Determine the (X, Y) coordinate at the center of the cell enclosing the given text.  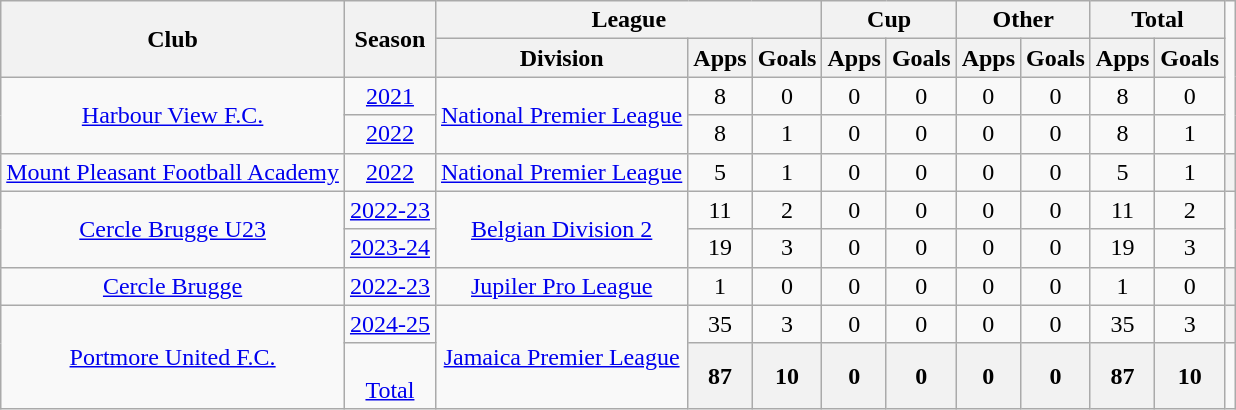
Cup (889, 20)
Jupiler Pro League (561, 286)
Jamaica Premier League (561, 356)
Mount Pleasant Football Academy (173, 172)
Belgian Division 2 (561, 229)
Harbour View F.C. (173, 115)
Season (390, 39)
2024-25 (390, 324)
Other (1023, 20)
Cercle Brugge (173, 286)
2021 (390, 96)
Cercle Brugge U23 (173, 229)
Club (173, 39)
Portmore United F.C. (173, 356)
2023-24 (390, 248)
Division (561, 58)
League (628, 20)
